Output the (x, y) coordinate of the center of the cell containing the given text.  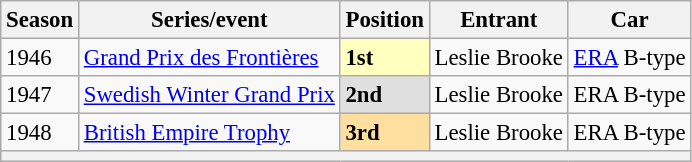
Grand Prix des Frontières (209, 58)
Entrant (498, 20)
1946 (40, 58)
1948 (40, 133)
2nd (384, 95)
British Empire Trophy (209, 133)
3rd (384, 133)
1st (384, 58)
Position (384, 20)
Car (630, 20)
1947 (40, 95)
Swedish Winter Grand Prix (209, 95)
Season (40, 20)
Series/event (209, 20)
